Find where the given text appears and provide that cell's center as (x, y) coordinate. 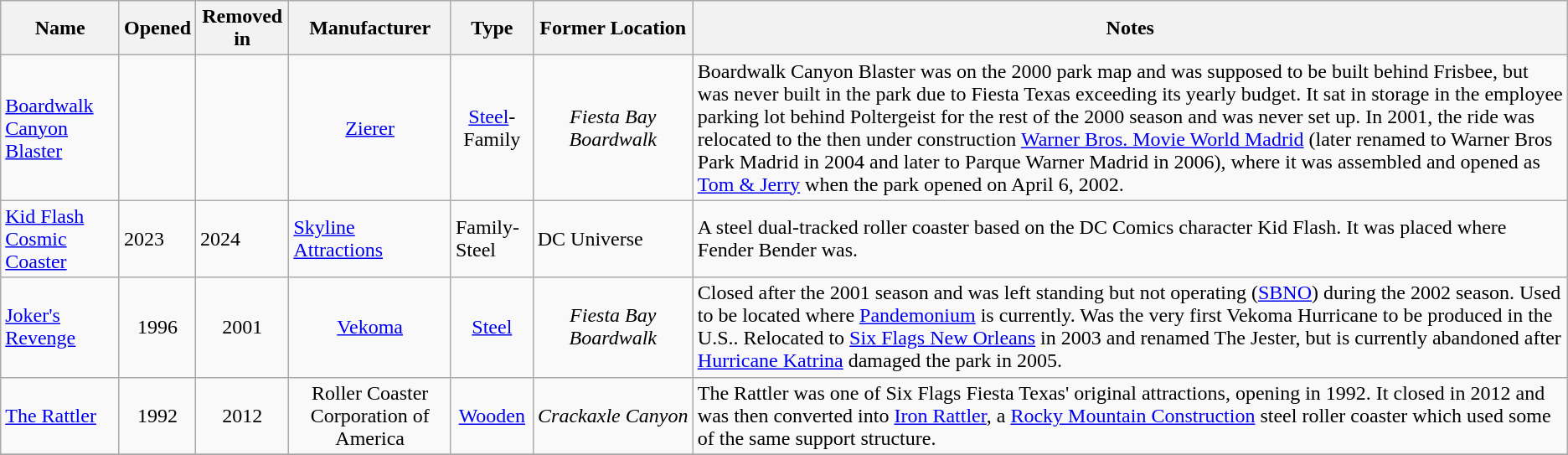
A steel dual-tracked roller coaster based on the DC Comics character Kid Flash. It was placed where Fender Bender was. (1130, 239)
Vekoma (370, 327)
Name (60, 28)
DC Universe (613, 239)
Crackaxle Canyon (613, 416)
Opened (157, 28)
Zierer (370, 127)
Kid Flash Cosmic Coaster (60, 239)
2023 (157, 239)
Manufacturer (370, 28)
Steel-Family (492, 127)
Roller Coaster Corporation of America (370, 416)
2012 (243, 416)
Skyline Attractions (370, 239)
1992 (157, 416)
Notes (1130, 28)
Family-Steel (492, 239)
Boardwalk Canyon Blaster (60, 127)
Wooden (492, 416)
Joker's Revenge (60, 327)
Removed in (243, 28)
Former Location (613, 28)
2001 (243, 327)
The Rattler (60, 416)
Type (492, 28)
2024 (243, 239)
1996 (157, 327)
Steel (492, 327)
